Output the (X, Y) coordinate of the center of the cell containing the given text.  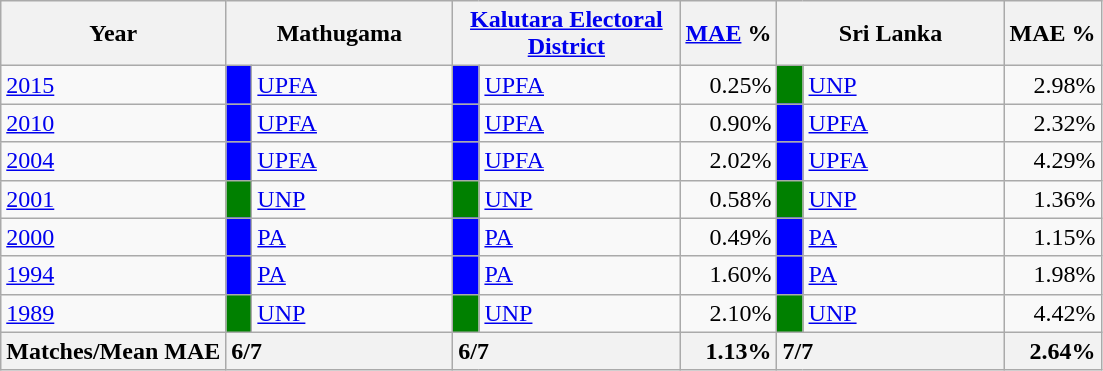
1994 (114, 275)
2000 (114, 237)
0.90% (728, 123)
1.60% (728, 275)
2001 (114, 199)
2.98% (1052, 85)
2.02% (728, 161)
Sri Lanka (890, 34)
2010 (114, 123)
7/7 (890, 351)
0.58% (728, 199)
1.13% (728, 351)
0.25% (728, 85)
2.10% (728, 313)
1.98% (1052, 275)
4.42% (1052, 313)
2.64% (1052, 351)
Kalutara Electoral District (566, 34)
1.36% (1052, 199)
Matches/Mean MAE (114, 351)
4.29% (1052, 161)
2.32% (1052, 123)
Year (114, 34)
2015 (114, 85)
Mathugama (340, 34)
2004 (114, 161)
1.15% (1052, 237)
1989 (114, 313)
0.49% (728, 237)
